Extract the (x, y) coordinate from the center of the cell holding the provided text.  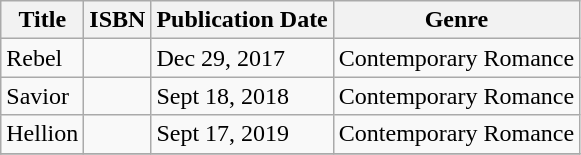
Dec 29, 2017 (242, 58)
Rebel (42, 58)
Genre (456, 20)
Savior (42, 96)
Sept 17, 2019 (242, 134)
Publication Date (242, 20)
Hellion (42, 134)
Sept 18, 2018 (242, 96)
Title (42, 20)
ISBN (118, 20)
